Detect which cell encompasses the target text, then output its [X, Y] center coordinate. 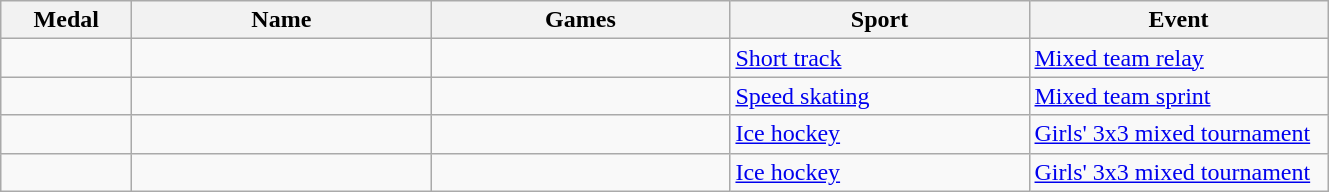
Mixed team relay [1178, 58]
Medal [66, 20]
Short track [880, 58]
Games [580, 20]
Sport [880, 20]
Name [282, 20]
Speed skating [880, 96]
Mixed team sprint [1178, 96]
Event [1178, 20]
